Scan for the cell matching the given text and deliver its (x, y) coordinate at center. 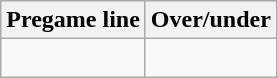
Over/under (210, 20)
Pregame line (74, 20)
